Provide the [X, Y] coordinate of the cell's center where the given text is located.  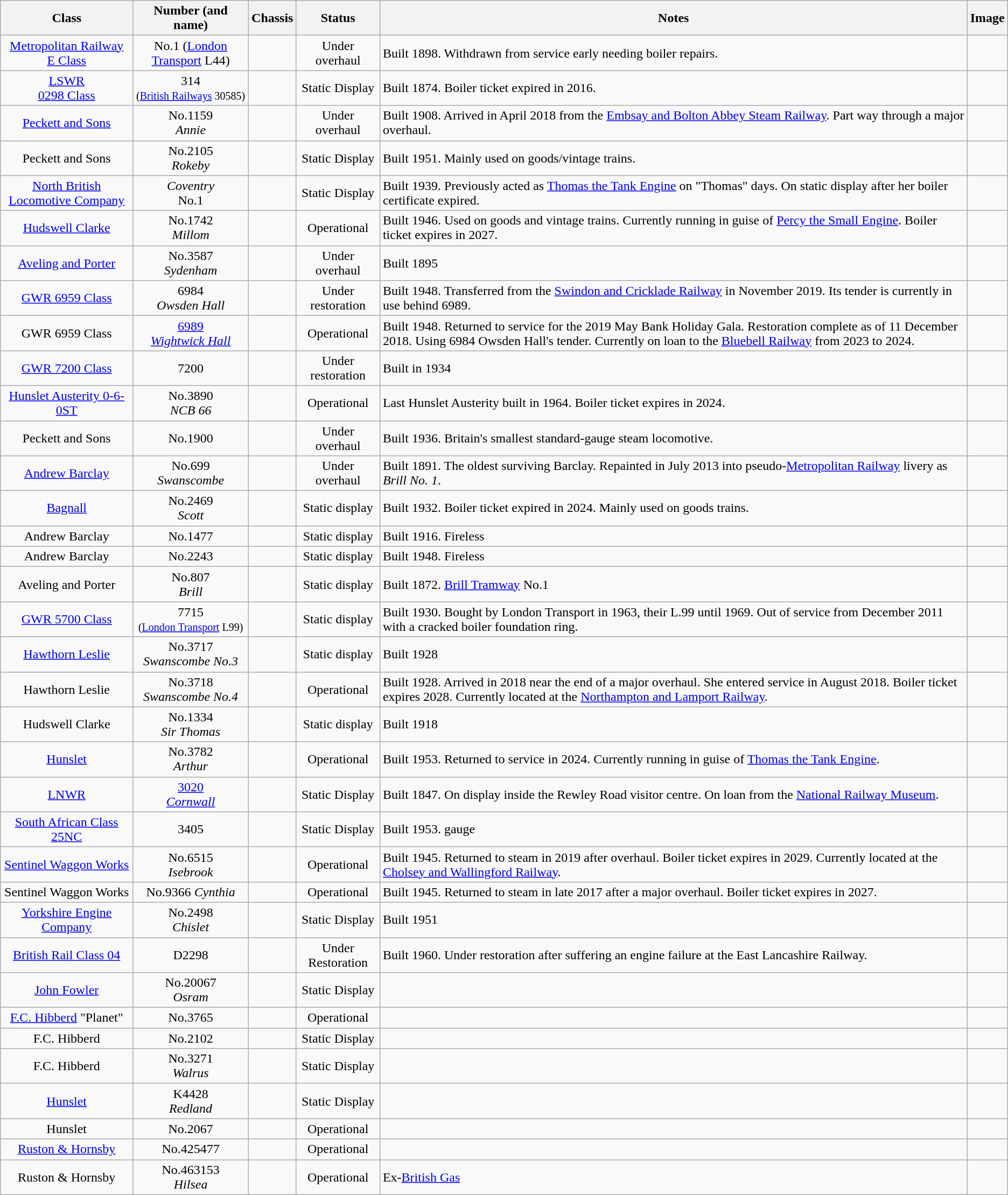
GWR 5700 Class [67, 619]
Chassis [272, 18]
Built 1916. Fireless [673, 536]
Built 1945. Returned to steam in 2019 after overhaul. Boiler ticket expires in 2029. Currently located at the Cholsey and Wallingford Railway. [673, 864]
LSWR0298 Class [67, 88]
No.425477 [191, 1149]
Built 1874. Boiler ticket expired in 2016. [673, 88]
K4428Redland [191, 1101]
No.1477 [191, 536]
No.3717 Swanscombe No.3 [191, 655]
Yorkshire Engine Company [67, 919]
Built 1948. Transferred from the Swindon and Cricklade Railway in November 2019. Its tender is currently in use behind 6989. [673, 298]
No.2498Chislet [191, 919]
GWR 7200 Class [67, 368]
No.3587Sydenham [191, 263]
Built 1908. Arrived in April 2018 from the Embsay and Bolton Abbey Steam Railway. Part way through a major overhaul. [673, 123]
Under Restoration [338, 955]
Built in 1934 [673, 368]
No.20067Osram [191, 990]
No.3782Arthur [191, 759]
Built 1951 [673, 919]
Built 1932. Boiler ticket expired in 2024. Mainly used on goods trains. [673, 508]
British Rail Class 04 [67, 955]
7200 [191, 368]
LNWR [67, 795]
Built 1918 [673, 725]
Built 1948. Fireless [673, 557]
No.6515Isebrook [191, 864]
Built 1928 [673, 655]
Class [67, 18]
Built 1945. Returned to steam in late 2017 after a major overhaul. Boiler ticket expires in 2027. [673, 892]
No.1742Millom [191, 228]
South African Class 25NC [67, 829]
Built 1891. The oldest surviving Barclay. Repainted in July 2013 into pseudo-Metropolitan Railway livery as Brill No. 1. [673, 474]
6989Wightwick Hall [191, 333]
Ex-British Gas [673, 1177]
No.1159Annie [191, 123]
No.2105Rokeby [191, 158]
No.463153Hilsea [191, 1177]
No.9366 Cynthia [191, 892]
No.807Brill [191, 585]
Metropolitan RailwayE Class [67, 53]
No.1900 [191, 438]
No.1 (London Transport L44) [191, 53]
Built 1895 [673, 263]
Built 1898. Withdrawn from service early needing boiler repairs. [673, 53]
CoventryNo.1 [191, 193]
Status [338, 18]
No.3765 [191, 1018]
Built 1951. Mainly used on goods/vintage trains. [673, 158]
Built 1872. Brill Tramway No.1 [673, 585]
No.3890NCB 66 [191, 403]
Built 1953. Returned to service in 2024. Currently running in guise of Thomas the Tank Engine. [673, 759]
No.699Swanscombe [191, 474]
Image [988, 18]
7715(London Transport L99) [191, 619]
D2298 [191, 955]
John Fowler [67, 990]
F.C. Hibberd "Planet" [67, 1018]
Number (and name) [191, 18]
No.2469Scott [191, 508]
Built 1939. Previously acted as Thomas the Tank Engine on "Thomas" days. On static display after her boiler certificate expired. [673, 193]
314(British Railways 30585) [191, 88]
Notes [673, 18]
No.3271Walrus [191, 1066]
Built 1936. Britain's smallest standard-gauge steam locomotive. [673, 438]
Built 1960. Under restoration after suffering an engine failure at the East Lancashire Railway. [673, 955]
Hunslet Austerity 0-6-0ST [67, 403]
Built 1953. gauge [673, 829]
Built 1946. Used on goods and vintage trains. Currently running in guise of Percy the Small Engine. Boiler ticket expires in 2027. [673, 228]
No.2102 [191, 1038]
Bagnall [67, 508]
Built 1930. Bought by London Transport in 1963, their L.99 until 1969. Out of service from December 2011 with a cracked boiler foundation ring. [673, 619]
No.2243 [191, 557]
North British Locomotive Company [67, 193]
3405 [191, 829]
No.1334Sir Thomas [191, 725]
No.2067 [191, 1129]
No.3718 Swanscombe No.4 [191, 689]
3020Cornwall [191, 795]
Built 1847. On display inside the Rewley Road visitor centre. On loan from the National Railway Museum. [673, 795]
Last Hunslet Austerity built in 1964. Boiler ticket expires in 2024. [673, 403]
6984Owsden Hall [191, 298]
